Identify which cell holds the provided text, then report its (x, y) central coordinate. 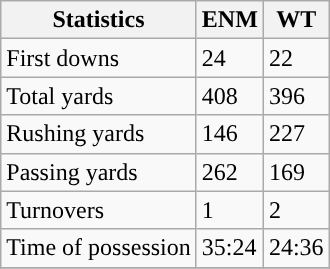
2 (296, 210)
1 (230, 210)
24:36 (296, 248)
22 (296, 58)
Passing yards (99, 172)
WT (296, 20)
Time of possession (99, 248)
Turnovers (99, 210)
35:24 (230, 248)
Statistics (99, 20)
169 (296, 172)
408 (230, 96)
ENM (230, 20)
146 (230, 134)
24 (230, 58)
Total yards (99, 96)
First downs (99, 58)
396 (296, 96)
Rushing yards (99, 134)
227 (296, 134)
262 (230, 172)
